Scan for the cell matching the given text and deliver its (x, y) coordinate at center. 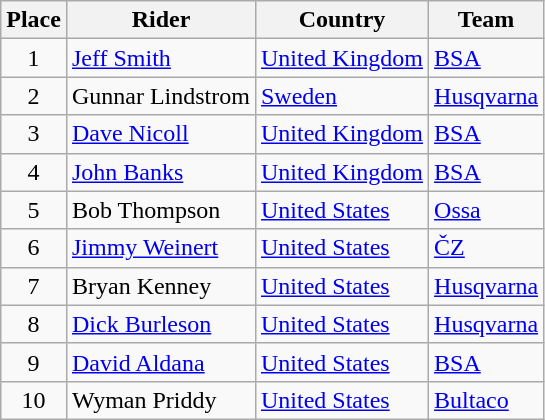
2 (34, 96)
Dick Burleson (160, 324)
8 (34, 324)
4 (34, 172)
Bryan Kenney (160, 286)
9 (34, 362)
Gunnar Lindstrom (160, 96)
10 (34, 400)
1 (34, 58)
Dave Nicoll (160, 134)
Jimmy Weinert (160, 248)
5 (34, 210)
Bultaco (486, 400)
Team (486, 20)
Country (342, 20)
Ossa (486, 210)
Sweden (342, 96)
Wyman Priddy (160, 400)
Bob Thompson (160, 210)
ČZ (486, 248)
David Aldana (160, 362)
Rider (160, 20)
Jeff Smith (160, 58)
John Banks (160, 172)
6 (34, 248)
7 (34, 286)
3 (34, 134)
Place (34, 20)
